Output the (x, y) coordinate of the center of the cell containing the given text.  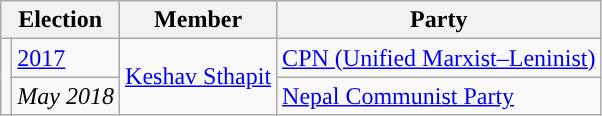
Keshav Sthapit (198, 77)
Election (60, 20)
Party (439, 20)
CPN (Unified Marxist–Leninist) (439, 58)
2017 (66, 58)
May 2018 (66, 96)
Nepal Communist Party (439, 96)
Member (198, 20)
